Locate the cell with the specified text and output its (x, y) center coordinate. 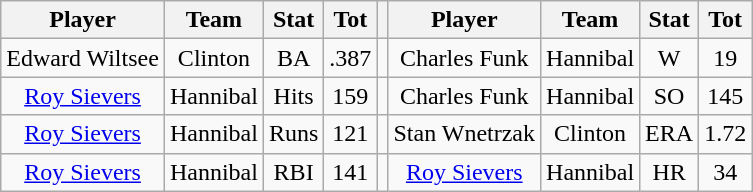
ERA (670, 134)
145 (726, 96)
121 (350, 134)
W (670, 58)
Stan Wnetrzak (464, 134)
19 (726, 58)
HR (670, 172)
Runs (293, 134)
.387 (350, 58)
1.72 (726, 134)
SO (670, 96)
34 (726, 172)
Hits (293, 96)
Edward Wiltsee (83, 58)
BA (293, 58)
141 (350, 172)
159 (350, 96)
RBI (293, 172)
